Output the [x, y] coordinate of the center of the cell containing the given text.  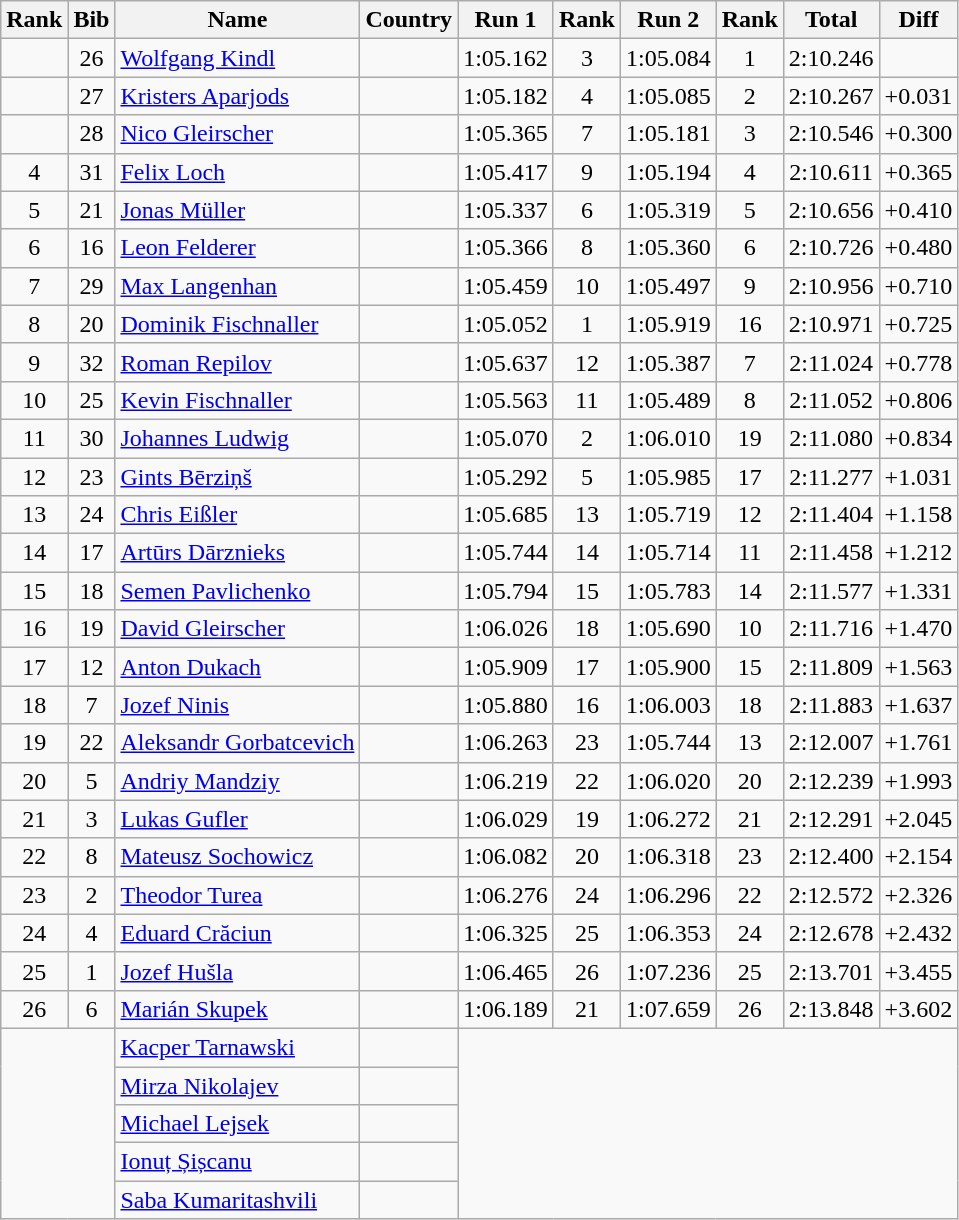
Theodor Turea [238, 895]
1:05.459 [506, 286]
2:13.848 [831, 1009]
+1.031 [918, 477]
Max Langenhan [238, 286]
Artūrs Dārznieks [238, 553]
Diff [918, 20]
1:05.084 [668, 58]
1:06.082 [506, 857]
2:11.577 [831, 591]
1:06.325 [506, 933]
1:06.353 [668, 933]
2:12.291 [831, 819]
Dominik Fischnaller [238, 324]
+1.470 [918, 629]
2:10.611 [831, 172]
+3.602 [918, 1009]
+1.212 [918, 553]
+0.834 [918, 438]
2:12.007 [831, 743]
Nico Gleirscher [238, 134]
+1.637 [918, 705]
Andriy Mandziy [238, 781]
+0.480 [918, 248]
+0.031 [918, 96]
+3.455 [918, 971]
1:06.020 [668, 781]
Wolfgang Kindl [238, 58]
1:05.417 [506, 172]
Leon Felderer [238, 248]
2:12.678 [831, 933]
31 [92, 172]
Ionuț Șișcanu [238, 1162]
Bib [92, 20]
Semen Pavlichenko [238, 591]
1:06.189 [506, 1009]
2:11.080 [831, 438]
1:05.085 [668, 96]
1:06.029 [506, 819]
Mateusz Sochowicz [238, 857]
+0.778 [918, 362]
1:06.465 [506, 971]
1:05.497 [668, 286]
1:05.719 [668, 515]
1:05.900 [668, 667]
2:10.956 [831, 286]
+1.331 [918, 591]
1:05.365 [506, 134]
1:05.052 [506, 324]
2:10.267 [831, 96]
2:10.546 [831, 134]
30 [92, 438]
1:05.182 [506, 96]
Run 2 [668, 20]
2:10.246 [831, 58]
1:05.880 [506, 705]
1:05.360 [668, 248]
+0.410 [918, 210]
Marián Skupek [238, 1009]
27 [92, 96]
+1.563 [918, 667]
Michael Lejsek [238, 1124]
1:05.194 [668, 172]
+2.432 [918, 933]
2:11.883 [831, 705]
1:05.337 [506, 210]
+2.045 [918, 819]
1:05.489 [668, 400]
Aleksandr Gorbatcevich [238, 743]
28 [92, 134]
29 [92, 286]
Name [238, 20]
1:07.659 [668, 1009]
Eduard Crăciun [238, 933]
1:05.563 [506, 400]
+0.806 [918, 400]
+1.761 [918, 743]
2:12.572 [831, 895]
1:05.070 [506, 438]
32 [92, 362]
2:11.404 [831, 515]
Run 1 [506, 20]
+1.158 [918, 515]
Gints Bērziņš [238, 477]
1:06.010 [668, 438]
2:12.239 [831, 781]
1:05.685 [506, 515]
Kevin Fischnaller [238, 400]
+1.993 [918, 781]
1:05.919 [668, 324]
David Gleirscher [238, 629]
2:10.971 [831, 324]
Jozef Ninis [238, 705]
Jonas Müller [238, 210]
2:12.400 [831, 857]
Johannes Ludwig [238, 438]
2:11.052 [831, 400]
1:05.690 [668, 629]
2:10.726 [831, 248]
2:13.701 [831, 971]
Anton Dukach [238, 667]
1:05.366 [506, 248]
+0.365 [918, 172]
1:05.637 [506, 362]
Chris Eißler [238, 515]
1:06.003 [668, 705]
1:07.236 [668, 971]
+0.300 [918, 134]
2:11.277 [831, 477]
1:06.219 [506, 781]
Roman Repilov [238, 362]
Saba Kumaritashvili [238, 1200]
1:06.318 [668, 857]
1:05.181 [668, 134]
1:05.162 [506, 58]
1:06.296 [668, 895]
+2.326 [918, 895]
1:06.263 [506, 743]
2:11.809 [831, 667]
Felix Loch [238, 172]
1:05.714 [668, 553]
2:11.024 [831, 362]
1:05.292 [506, 477]
1:05.783 [668, 591]
+0.725 [918, 324]
+2.154 [918, 857]
Mirza Nikolajev [238, 1085]
Kacper Tarnawski [238, 1047]
1:05.794 [506, 591]
1:05.319 [668, 210]
2:11.458 [831, 553]
2:10.656 [831, 210]
1:05.909 [506, 667]
1:06.276 [506, 895]
1:05.985 [668, 477]
1:05.387 [668, 362]
Country [409, 20]
2:11.716 [831, 629]
Total [831, 20]
+0.710 [918, 286]
Kristers Aparjods [238, 96]
Jozef Hušla [238, 971]
1:06.026 [506, 629]
1:06.272 [668, 819]
Lukas Gufler [238, 819]
